Determine the (X, Y) coordinate at the center of the cell enclosing the given text.  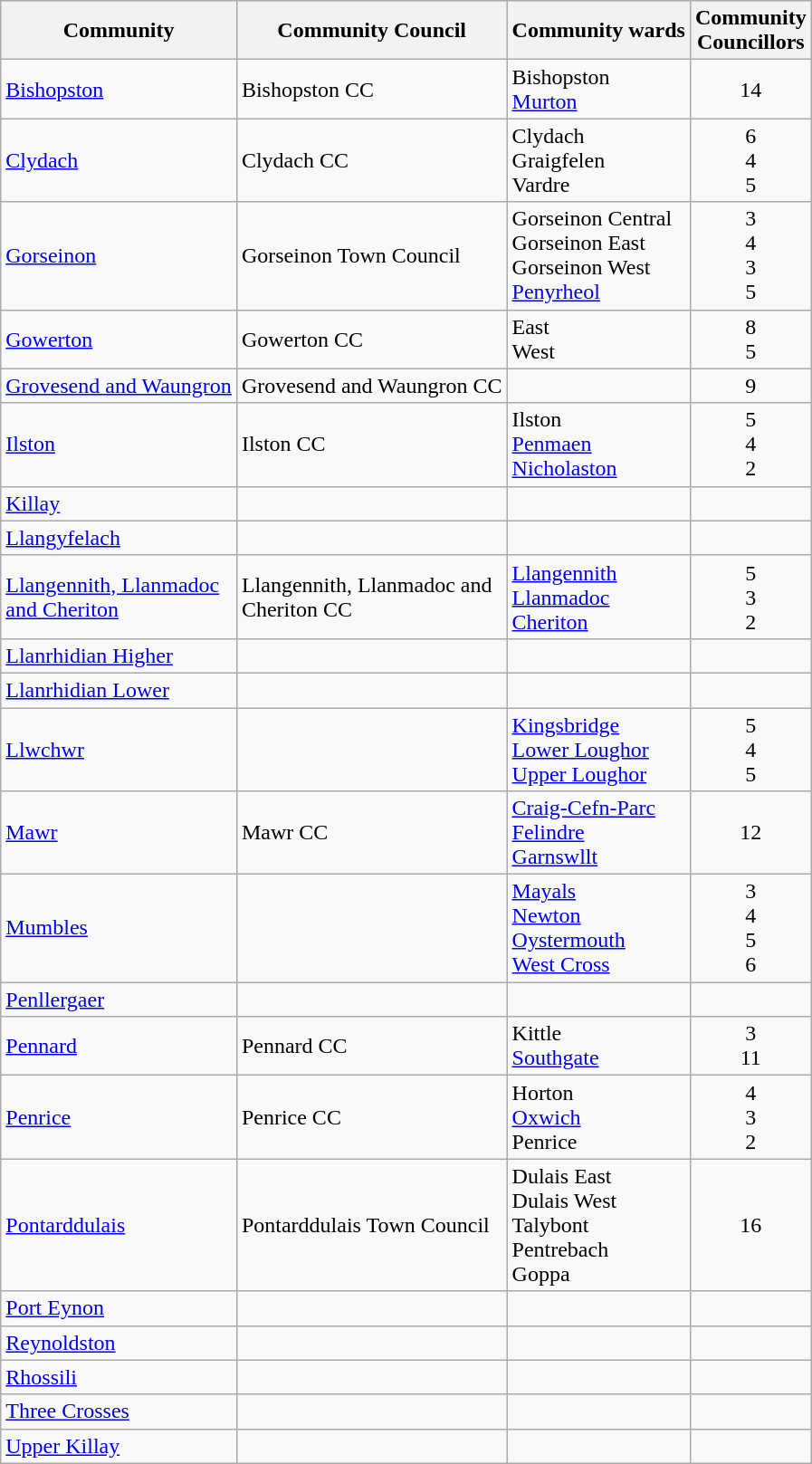
Penrice (119, 1117)
Llangennith, Llanmadoc andCheriton CC (371, 597)
ClydachGraigfelenVardre (598, 160)
3435 (750, 255)
532 (750, 597)
EastWest (598, 339)
645 (750, 160)
Llangyfelach (119, 538)
542 (750, 445)
IlstonPenmaenNicholaston (598, 445)
Mumbles (119, 929)
Mawr (119, 833)
Pennard CC (371, 1047)
Clydach (119, 160)
Grovesend and Waungron (119, 386)
311 (750, 1047)
Gowerton CC (371, 339)
Llwchwr (119, 750)
Community Council (371, 31)
432 (750, 1117)
Llanrhidian Higher (119, 655)
Pontarddulais Town Council (371, 1225)
Bishopston (119, 89)
Upper Killay (119, 1446)
KingsbridgeLower LoughorUpper Loughor (598, 750)
Grovesend and Waungron CC (371, 386)
Mawr CC (371, 833)
Rhossili (119, 1377)
Gorseinon (119, 255)
14 (750, 89)
Llangennith, Llanmadocand Cheriton (119, 597)
Killay (119, 503)
MayalsNewtonOystermouthWest Cross (598, 929)
KittleSouthgate (598, 1047)
12 (750, 833)
Reynoldston (119, 1343)
3456 (750, 929)
HortonOxwichPenrice (598, 1117)
Dulais EastDulais WestTalybontPentrebachGoppa (598, 1225)
Ilston (119, 445)
BishopstonMurton (598, 89)
Pennard (119, 1047)
Community (119, 31)
LlangennithLlanmadocCheriton (598, 597)
Gowerton (119, 339)
85 (750, 339)
Gorseinon Town Council (371, 255)
Clydach CC (371, 160)
9 (750, 386)
Bishopston CC (371, 89)
16 (750, 1225)
545 (750, 750)
Craig-Cefn-ParcFelindreGarnswllt (598, 833)
Penrice CC (371, 1117)
CommunityCouncillors (750, 31)
Llanrhidian Lower (119, 690)
Pontarddulais (119, 1225)
Penllergaer (119, 1000)
Three Crosses (119, 1411)
Community wards (598, 31)
Ilston CC (371, 445)
Gorseinon CentralGorseinon EastGorseinon WestPenyrheol (598, 255)
Port Eynon (119, 1308)
